Identify which cell holds the provided text, then report its [x, y] central coordinate. 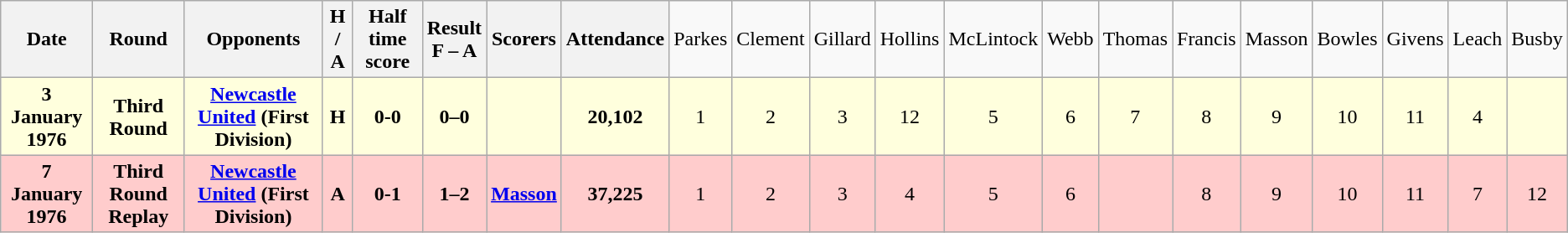
Gillard [843, 39]
Givens [1416, 39]
Webb [1070, 39]
Parkes [700, 39]
1–2 [454, 194]
Round [139, 39]
Third Round [139, 116]
Third Round Replay [139, 194]
Attendance [615, 39]
20,102 [615, 116]
Thomas [1135, 39]
37,225 [615, 194]
H / A [338, 39]
Hollins [910, 39]
0-1 [387, 194]
A [338, 194]
ResultF – A [454, 39]
Scorers [524, 39]
Francis [1207, 39]
Busby [1537, 39]
Leach [1478, 39]
Opponents [253, 39]
0–0 [454, 116]
Half time score [387, 39]
H [338, 116]
McLintock [993, 39]
Bowles [1347, 39]
Clement [771, 39]
3 January 1976 [47, 116]
Date [47, 39]
7 January 1976 [47, 194]
0-0 [387, 116]
